Return the [X, Y] coordinate for the center point of the cell that contains the specified text.  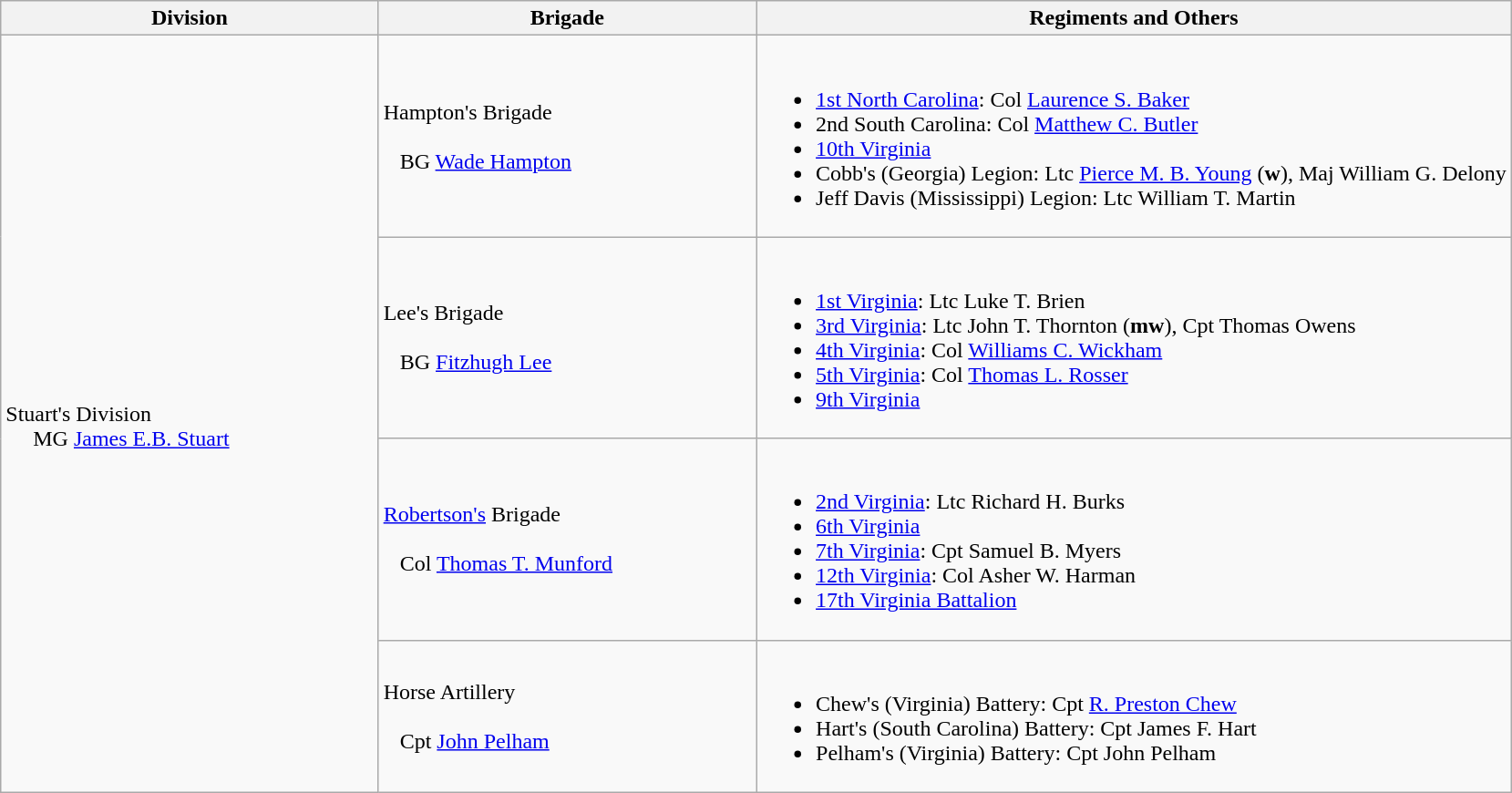
Stuart's Division MG James E.B. Stuart [190, 414]
Chew's (Virginia) Battery: Cpt R. Preston ChewHart's (South Carolina) Battery: Cpt James F. HartPelham's (Virginia) Battery: Cpt John Pelham [1134, 716]
2nd Virginia: Ltc Richard H. Burks6th Virginia7th Virginia: Cpt Samuel B. Myers12th Virginia: Col Asher W. Harman17th Virginia Battalion [1134, 540]
Division [190, 18]
Horse Artillery Cpt John Pelham [567, 716]
Robertson's Brigade Col Thomas T. Munford [567, 540]
Hampton's Brigade BG Wade Hampton [567, 137]
Regiments and Others [1134, 18]
Brigade [567, 18]
Lee's Brigade BG Fitzhugh Lee [567, 337]
